Find where the given text appears and provide that cell's center as (x, y) coordinate. 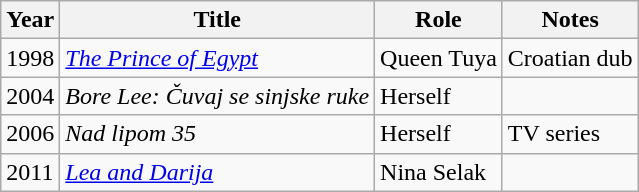
Role (439, 20)
Bore Lee: Čuvaj se sinjske ruke (218, 96)
2004 (30, 96)
Queen Tuya (439, 58)
Nad lipom 35 (218, 134)
Year (30, 20)
2006 (30, 134)
The Prince of Egypt (218, 58)
Croatian dub (570, 58)
Notes (570, 20)
1998 (30, 58)
Lea and Darija (218, 172)
Title (218, 20)
2011 (30, 172)
TV series (570, 134)
Nina Selak (439, 172)
